Locate the cell with the specified text and output its (x, y) center coordinate. 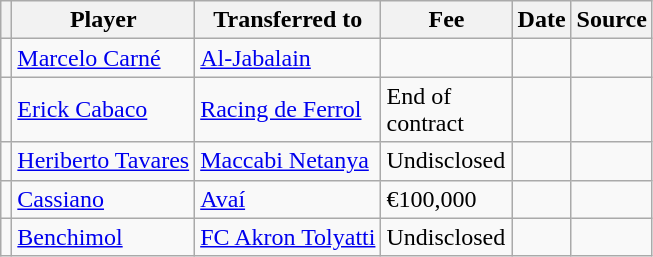
Fee (446, 20)
Date (542, 20)
Racing de Ferrol (288, 110)
Maccabi Netanya (288, 161)
€100,000 (446, 199)
FC Akron Tolyatti (288, 237)
Benchimol (104, 237)
Transferred to (288, 20)
Avaí (288, 199)
Source (612, 20)
Player (104, 20)
Erick Cabaco (104, 110)
End of contract (446, 110)
Cassiano (104, 199)
Al-Jabalain (288, 58)
Heriberto Tavares (104, 161)
Marcelo Carné (104, 58)
